Pinpoint the cell where the given text exists, returning its (x, y) midpoint coordinate. 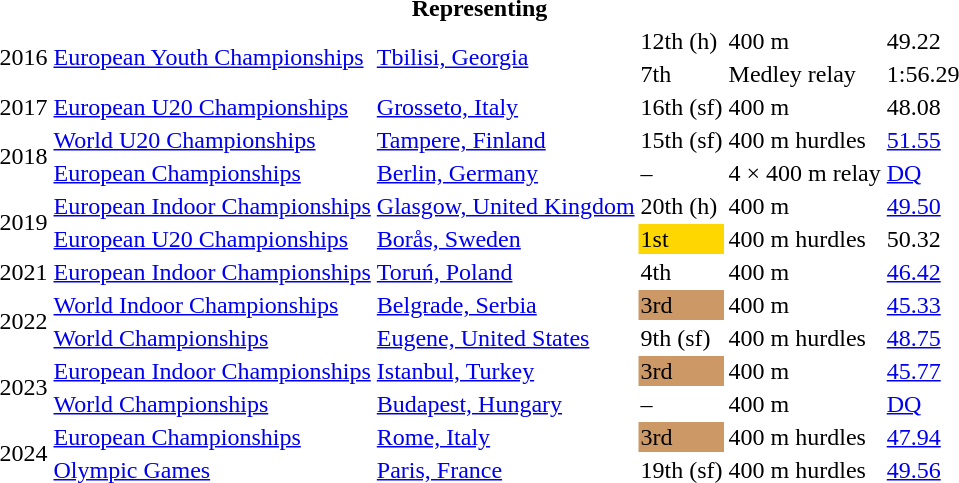
Grosseto, Italy (506, 107)
4 × 400 m relay (804, 173)
7th (682, 74)
World Indoor Championships (212, 305)
9th (sf) (682, 338)
16th (sf) (682, 107)
World U20 Championships (212, 140)
Belgrade, Serbia (506, 305)
Medley relay (804, 74)
Toruń, Poland (506, 272)
Tampere, Finland (506, 140)
Borås, Sweden (506, 239)
12th (h) (682, 41)
4th (682, 272)
1st (682, 239)
Istanbul, Turkey (506, 371)
Eugene, United States (506, 338)
European Youth Championships (212, 58)
15th (sf) (682, 140)
20th (h) (682, 206)
Glasgow, United Kingdom (506, 206)
Budapest, Hungary (506, 404)
Berlin, Germany (506, 173)
Tbilisi, Georgia (506, 58)
Rome, Italy (506, 437)
